Capture the cell that displays the provided text and extract its (X, Y) central coordinate. 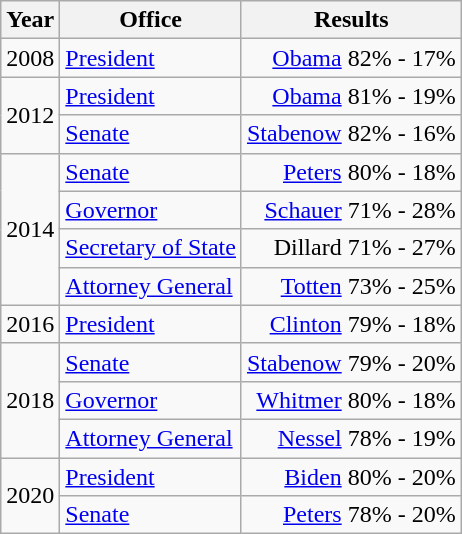
Secretary of State (151, 248)
Nessel 78% - 19% (351, 438)
Peters 78% - 20% (351, 515)
Totten 73% - 25% (351, 286)
2016 (30, 324)
2012 (30, 115)
Biden 80% - 20% (351, 477)
Obama 82% - 17% (351, 58)
Whitmer 80% - 18% (351, 400)
2014 (30, 229)
Peters 80% - 18% (351, 172)
Stabenow 82% - 16% (351, 134)
Dillard 71% - 27% (351, 248)
2018 (30, 400)
Year (30, 20)
2008 (30, 58)
2020 (30, 496)
Clinton 79% - 18% (351, 324)
Results (351, 20)
Stabenow 79% - 20% (351, 362)
Obama 81% - 19% (351, 96)
Office (151, 20)
Schauer 71% - 28% (351, 210)
